Return [X, Y] of the center of cell containing provided text 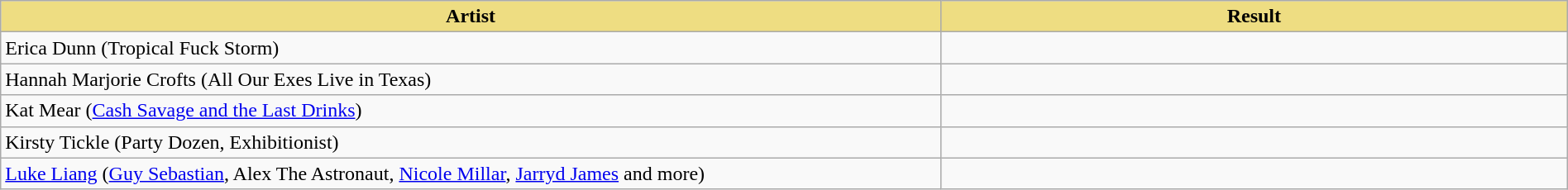
Artist [471, 17]
Hannah Marjorie Crofts (All Our Exes Live in Texas) [471, 79]
Kirsty Tickle (Party Dozen, Exhibitionist) [471, 142]
Result [1254, 17]
Kat Mear (Cash Savage and the Last Drinks) [471, 111]
Erica Dunn (Tropical Fuck Storm) [471, 48]
Luke Liang (Guy Sebastian, Alex The Astronaut, Nicole Millar, Jarryd James and more) [471, 173]
